Determine the [X, Y] coordinate at the center of the cell enclosing the given text.  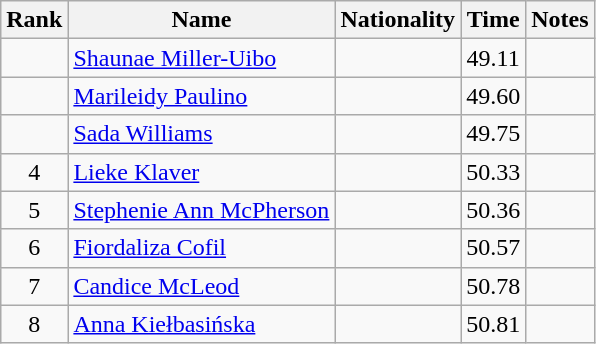
Rank [34, 20]
7 [34, 286]
5 [34, 210]
49.75 [494, 134]
Lieke Klaver [202, 172]
4 [34, 172]
Marileidy Paulino [202, 96]
50.81 [494, 324]
Shaunae Miller-Uibo [202, 58]
49.11 [494, 58]
6 [34, 248]
50.33 [494, 172]
Stephenie Ann McPherson [202, 210]
50.36 [494, 210]
Notes [560, 20]
Fiordaliza Cofil [202, 248]
Anna Kiełbasińska [202, 324]
8 [34, 324]
49.60 [494, 96]
Candice McLeod [202, 286]
50.57 [494, 248]
50.78 [494, 286]
Time [494, 20]
Sada Williams [202, 134]
Nationality [398, 20]
Name [202, 20]
